For the text-containing cell, return its midpoint in (x, y) coordinate format. 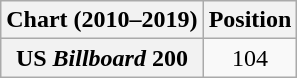
Position (250, 20)
104 (250, 58)
Chart (2010–2019) (102, 20)
US Billboard 200 (102, 58)
